Provide the [X, Y] coordinate of the cell's center where the given text is located.  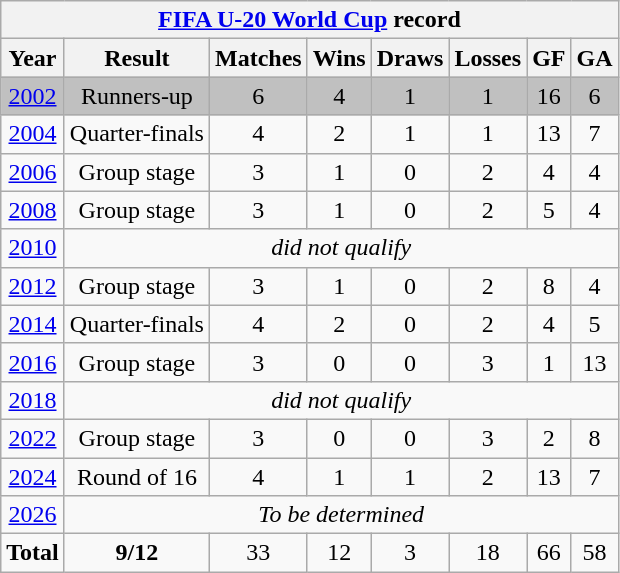
18 [488, 553]
Round of 16 [136, 477]
FIFA U-20 World Cup record [310, 20]
12 [339, 553]
58 [594, 553]
Result [136, 58]
Matches [258, 58]
2022 [33, 438]
2014 [33, 324]
Draws [410, 58]
Losses [488, 58]
2002 [33, 96]
2008 [33, 210]
Total [33, 553]
Year [33, 58]
2012 [33, 286]
2016 [33, 362]
2004 [33, 134]
2006 [33, 172]
GF [549, 58]
Runners-up [136, 96]
16 [549, 96]
2024 [33, 477]
2026 [33, 515]
Wins [339, 58]
66 [549, 553]
GA [594, 58]
33 [258, 553]
2018 [33, 400]
To be determined [341, 515]
9/12 [136, 553]
2010 [33, 248]
